Return the [x, y] coordinate for the center point of the cell that contains the specified text.  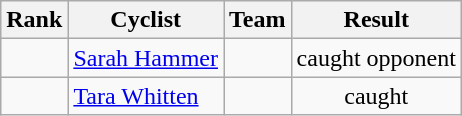
Result [376, 20]
caught opponent [376, 58]
Sarah Hammer [146, 58]
Tara Whitten [146, 96]
caught [376, 96]
Rank [34, 20]
Cyclist [146, 20]
Team [258, 20]
